Identify which cell holds the provided text, then report its (X, Y) central coordinate. 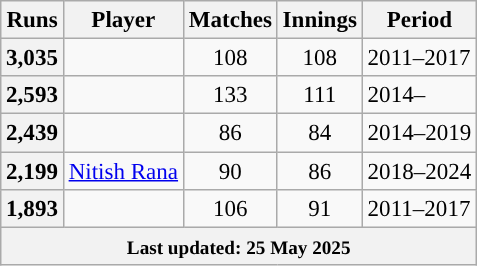
Matches (230, 20)
Nitish Rana (123, 171)
Last updated: 25 May 2025 (239, 246)
133 (230, 95)
84 (320, 133)
2014– (419, 95)
2018–2024 (419, 171)
106 (230, 209)
Period (419, 20)
2014–2019 (419, 133)
111 (320, 95)
2,199 (32, 171)
3,035 (32, 58)
2,439 (32, 133)
2,593 (32, 95)
Runs (32, 20)
Player (123, 20)
Innings (320, 20)
91 (320, 209)
1,893 (32, 209)
90 (230, 171)
